For the text-containing cell, return its midpoint in (x, y) coordinate format. 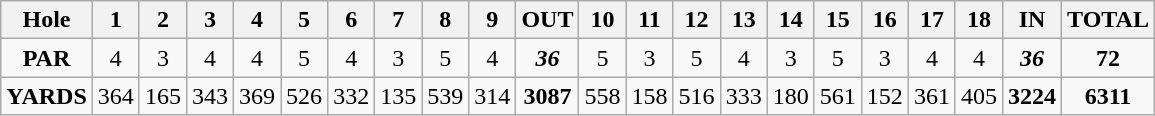
561 (838, 96)
165 (162, 96)
516 (696, 96)
10 (602, 20)
539 (446, 96)
3224 (1032, 96)
1 (116, 20)
3087 (548, 96)
IN (1032, 20)
152 (884, 96)
558 (602, 96)
15 (838, 20)
12 (696, 20)
343 (210, 96)
405 (978, 96)
18 (978, 20)
14 (790, 20)
180 (790, 96)
OUT (548, 20)
16 (884, 20)
526 (304, 96)
11 (650, 20)
17 (932, 20)
158 (650, 96)
6 (352, 20)
333 (744, 96)
Hole (47, 20)
332 (352, 96)
8 (446, 20)
TOTAL (1108, 20)
2 (162, 20)
72 (1108, 58)
YARDS (47, 96)
369 (256, 96)
314 (492, 96)
361 (932, 96)
PAR (47, 58)
9 (492, 20)
364 (116, 96)
135 (398, 96)
7 (398, 20)
6311 (1108, 96)
13 (744, 20)
